Search for the cell housing the specified text and yield its (x, y) center coordinate. 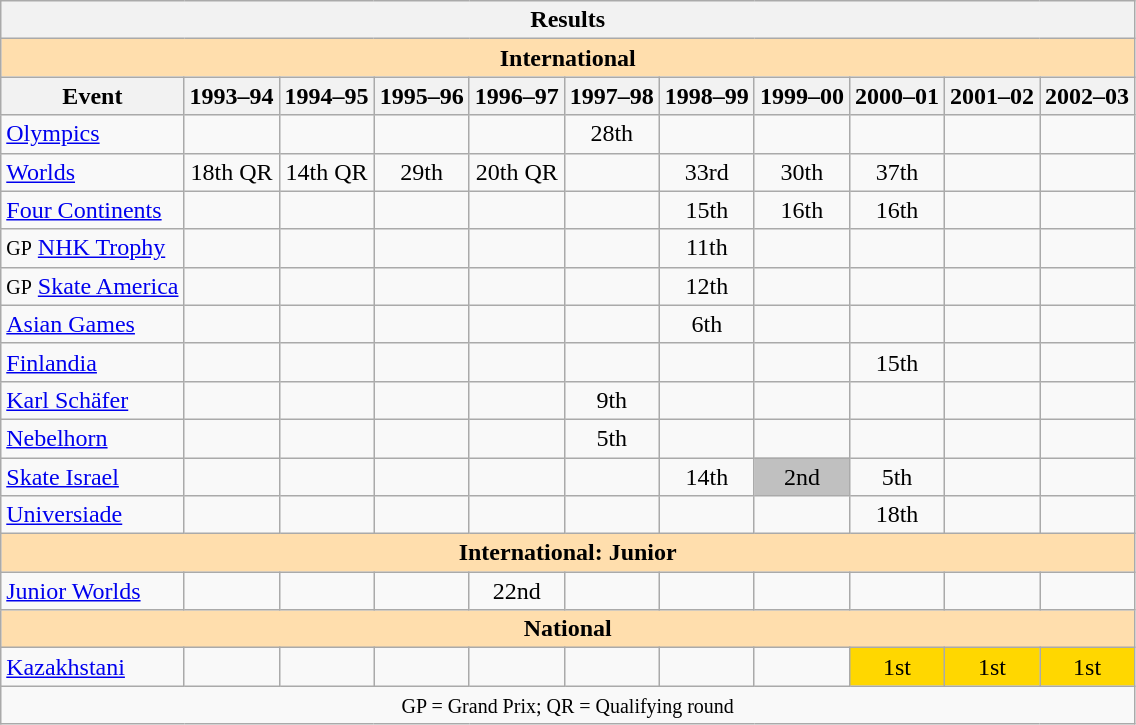
6th (706, 324)
1995–96 (422, 96)
Universiade (92, 515)
Skate Israel (92, 477)
Nebelhorn (92, 438)
GP Skate America (92, 286)
2002–03 (1088, 96)
Karl Schäfer (92, 400)
International (568, 58)
Kazakhstani (92, 667)
18th (896, 515)
28th (612, 134)
Junior Worlds (92, 591)
1997–98 (612, 96)
Asian Games (92, 324)
37th (896, 172)
1996–97 (516, 96)
2000–01 (896, 96)
14th QR (326, 172)
33rd (706, 172)
Results (568, 20)
1993–94 (232, 96)
2nd (802, 477)
International: Junior (568, 553)
12th (706, 286)
Olympics (92, 134)
1998–99 (706, 96)
GP = Grand Prix; QR = Qualifying round (568, 705)
1994–95 (326, 96)
Four Continents (92, 210)
29th (422, 172)
Event (92, 96)
2001–02 (992, 96)
Finlandia (92, 362)
20th QR (516, 172)
9th (612, 400)
30th (802, 172)
National (568, 629)
14th (706, 477)
18th QR (232, 172)
GP NHK Trophy (92, 248)
1999–00 (802, 96)
Worlds (92, 172)
11th (706, 248)
22nd (516, 591)
